Pinpoint the cell where the given text exists, returning its [x, y] midpoint coordinate. 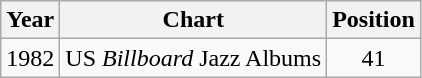
1982 [30, 58]
US Billboard Jazz Albums [194, 58]
41 [374, 58]
Position [374, 20]
Year [30, 20]
Chart [194, 20]
